Determine the (x, y) coordinate at the center of the cell enclosing the given text.  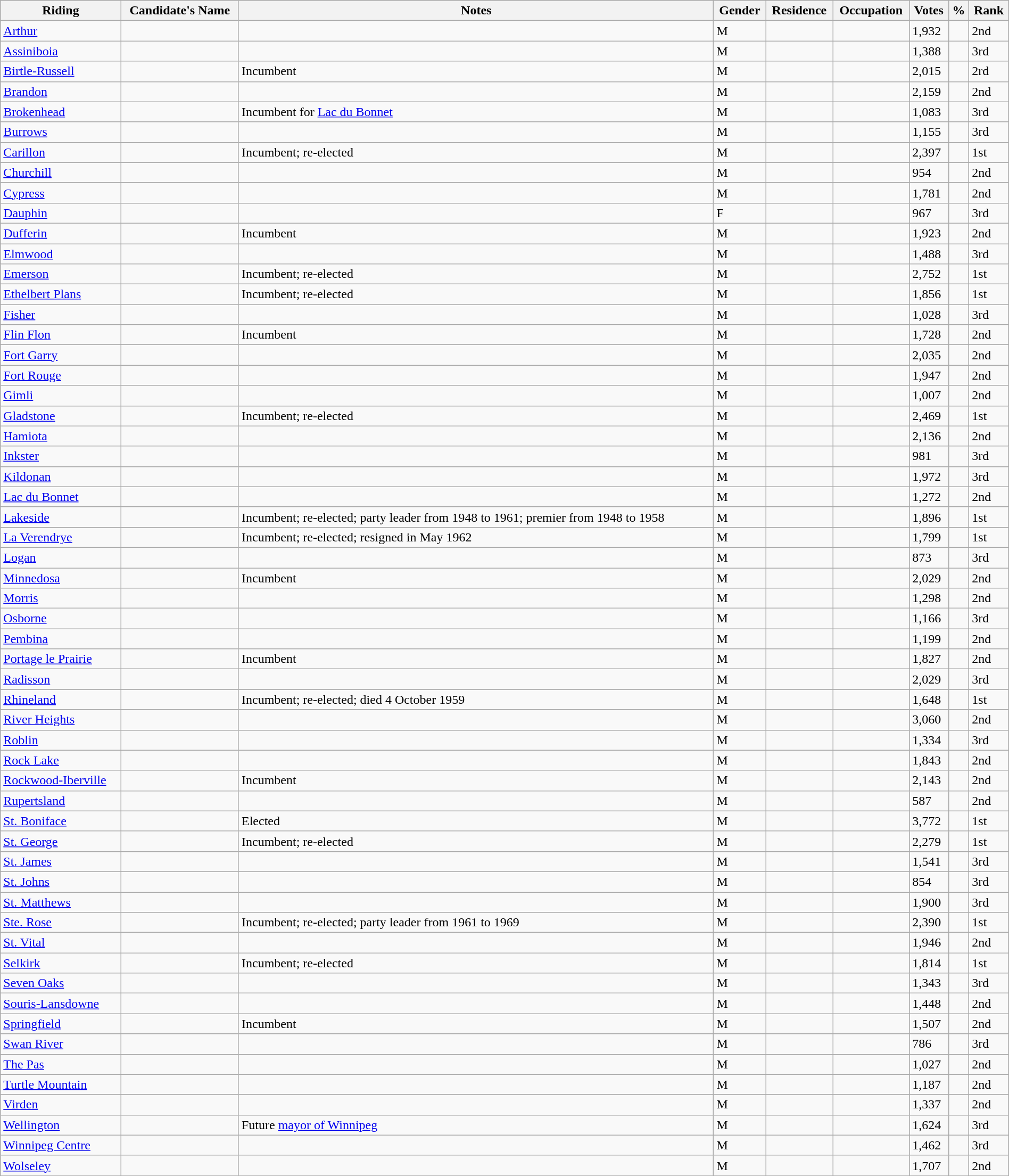
Inkster (61, 456)
Springfield (61, 1024)
Brokenhead (61, 112)
Turtle Mountain (61, 1084)
1,648 (929, 700)
Lakeside (61, 517)
1,388 (929, 51)
River Heights (61, 720)
Rhineland (61, 700)
Cypress (61, 193)
St. George (61, 841)
Fort Garry (61, 355)
2,397 (929, 152)
Incumbent; re-elected; died 4 October 1959 (476, 700)
1,298 (929, 598)
1,799 (929, 537)
873 (929, 557)
2,143 (929, 780)
967 (929, 213)
Winnipeg Centre (61, 1145)
St. Boniface (61, 821)
Churchill (61, 172)
Incumbent; re-elected; party leader from 1961 to 1969 (476, 923)
Swan River (61, 1044)
Riding (61, 11)
Notes (476, 11)
2,035 (929, 355)
Virden (61, 1105)
Rank (989, 11)
% (959, 11)
1,488 (929, 254)
Fort Rouge (61, 375)
1,199 (929, 639)
Incumbent for Lac du Bonnet (476, 112)
1,781 (929, 193)
Elmwood (61, 254)
Ste. Rose (61, 923)
Radisson (61, 679)
Dufferin (61, 233)
Emerson (61, 274)
Wellington (61, 1125)
Rupertsland (61, 801)
1,972 (929, 476)
2,279 (929, 841)
1,541 (929, 861)
2,752 (929, 274)
587 (929, 801)
Brandon (61, 92)
St. Johns (61, 882)
Morris (61, 598)
Assiniboia (61, 51)
The Pas (61, 1064)
1,028 (929, 315)
Residence (799, 11)
786 (929, 1044)
1,896 (929, 517)
Logan (61, 557)
1,448 (929, 1004)
1,334 (929, 740)
1,947 (929, 375)
1,166 (929, 619)
Souris-Lansdowne (61, 1004)
3,772 (929, 821)
1,900 (929, 902)
Future mayor of Winnipeg (476, 1125)
Elected (476, 821)
1,827 (929, 659)
St. James (61, 861)
2rd (989, 71)
St. Matthews (61, 902)
2,136 (929, 436)
854 (929, 882)
Wolseley (61, 1165)
Gimli (61, 396)
1,856 (929, 294)
1,272 (929, 497)
3,060 (929, 720)
1,946 (929, 943)
F (740, 213)
1,155 (929, 132)
Seven Oaks (61, 983)
Flin Flon (61, 335)
Pembina (61, 639)
Candidate's Name (180, 11)
1,507 (929, 1024)
2,469 (929, 416)
Rock Lake (61, 760)
1,083 (929, 112)
Selkirk (61, 963)
La Verendrye (61, 537)
Lac du Bonnet (61, 497)
1,932 (929, 31)
Incumbent; re-elected; resigned in May 1962 (476, 537)
1,923 (929, 233)
2,159 (929, 92)
Portage le Prairie (61, 659)
Ethelbert Plans (61, 294)
St. Vital (61, 943)
1,843 (929, 760)
Gender (740, 11)
1,814 (929, 963)
Votes (929, 11)
Gladstone (61, 416)
Dauphin (61, 213)
1,707 (929, 1165)
2,015 (929, 71)
1,337 (929, 1105)
954 (929, 172)
2,390 (929, 923)
Minnedosa (61, 578)
Arthur (61, 31)
1,187 (929, 1084)
1,462 (929, 1145)
Burrows (61, 132)
Roblin (61, 740)
Incumbent; re-elected; party leader from 1948 to 1961; premier from 1948 to 1958 (476, 517)
Birtle-Russell (61, 71)
Hamiota (61, 436)
1,343 (929, 983)
Osborne (61, 619)
1,728 (929, 335)
Kildonan (61, 476)
1,624 (929, 1125)
Rockwood-Iberville (61, 780)
Fisher (61, 315)
1,027 (929, 1064)
981 (929, 456)
Carillon (61, 152)
Occupation (871, 11)
1,007 (929, 396)
